Find where the given text appears and provide that cell's center as [x, y] coordinate. 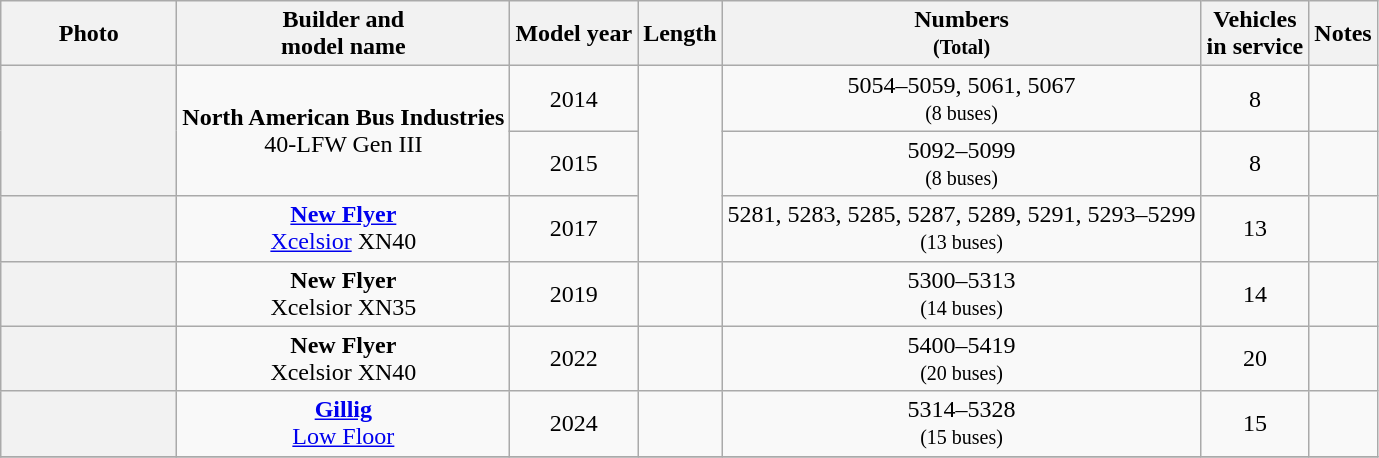
Notes [1343, 34]
5281, 5283, 5285, 5287, 5289, 5291, 5293–5299(13 buses) [962, 228]
2015 [574, 164]
Gillig Low Floor [344, 424]
Vehiclesin service [1255, 34]
New FlyerXcelsior XN35 [344, 294]
5054–5059, 5061, 5067(8 buses) [962, 98]
2017 [574, 228]
Builder andmodel name [344, 34]
13 [1255, 228]
2014 [574, 98]
14 [1255, 294]
5400–5419(20 buses) [962, 358]
Photo [89, 34]
5092–5099(8 buses) [962, 164]
5300–5313(14 buses) [962, 294]
20 [1255, 358]
2019 [574, 294]
2022 [574, 358]
2024 [574, 424]
Model year [574, 34]
North American Bus Industries40-LFW Gen III [344, 131]
5314–5328(15 buses) [962, 424]
15 [1255, 424]
Length [680, 34]
Numbers(Total) [962, 34]
